For the text-containing cell, return its midpoint in (X, Y) coordinate format. 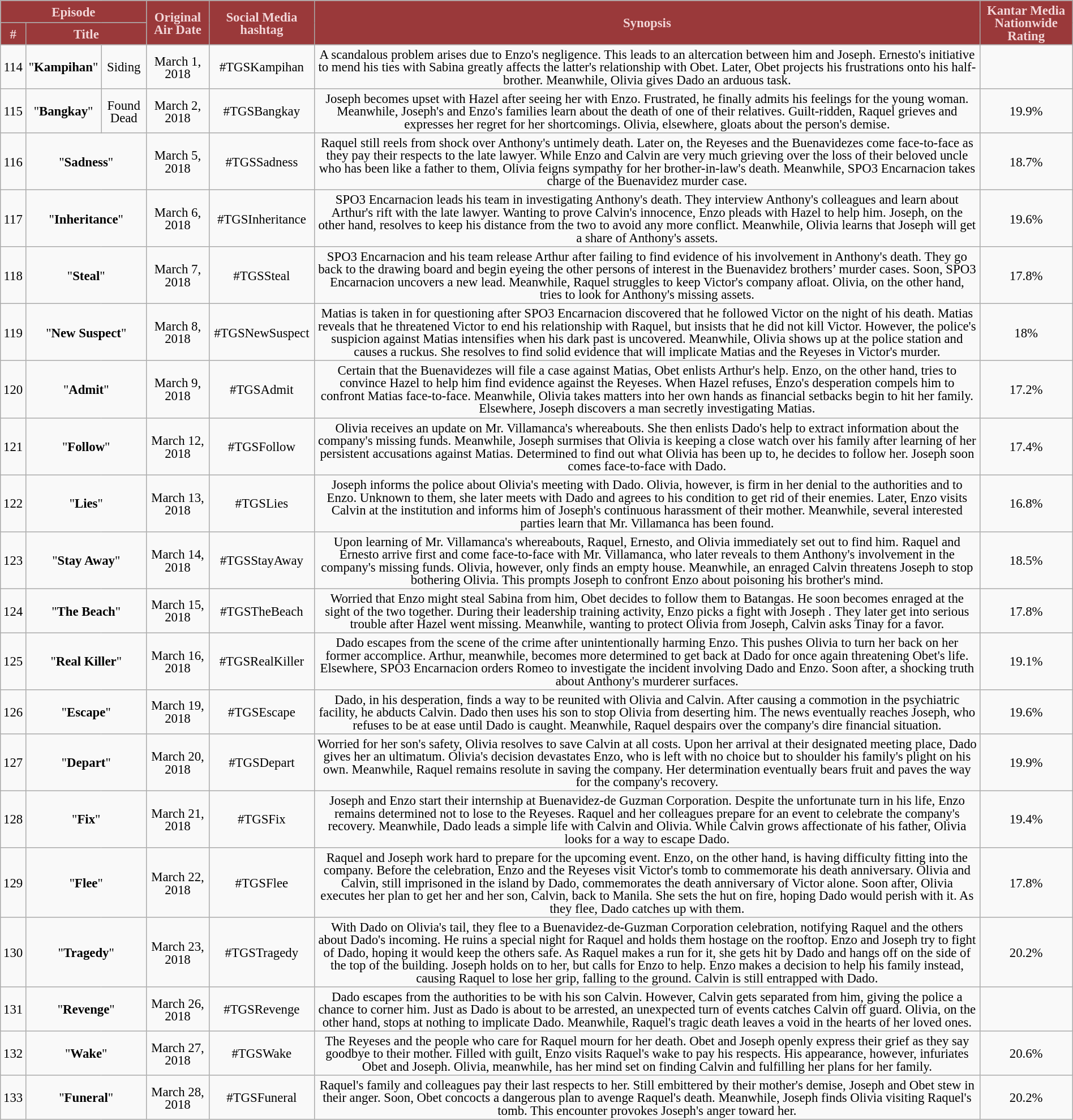
March 28, 2018 (178, 1097)
131 (14, 1009)
"Revenge" (86, 1009)
Siding (124, 67)
#TGSSteal (261, 275)
March 12, 2018 (178, 446)
132 (14, 1053)
March 8, 2018 (178, 333)
117 (14, 218)
Found Dead (124, 111)
March 5, 2018 (178, 162)
March 15, 2018 (178, 611)
"Wake" (86, 1053)
"Flee" (86, 883)
119 (14, 333)
123 (14, 560)
17.4% (1026, 446)
"Sadness" (86, 162)
#TGSNewSuspect (261, 333)
127 (14, 763)
March 20, 2018 (178, 763)
20.6% (1026, 1053)
120 (14, 389)
125 (14, 661)
"Real Killer" (86, 661)
19.4% (1026, 819)
"Inheritance" (86, 218)
121 (14, 446)
#TGSRealKiller (261, 661)
126 (14, 712)
March 7, 2018 (178, 275)
#TGSTragedy (261, 952)
Title (86, 34)
#TGSAdmit (261, 389)
March 6, 2018 (178, 218)
#TGSFuneral (261, 1097)
#TGSSadness (261, 162)
#TGSEscape (261, 712)
124 (14, 611)
"Bangkay" (63, 111)
# (14, 34)
#TGSFix (261, 819)
March 13, 2018 (178, 504)
"Depart" (86, 763)
115 (14, 111)
"Steal" (86, 275)
March 1, 2018 (178, 67)
18.5% (1026, 560)
19.1% (1026, 661)
"Tragedy" (86, 952)
March 22, 2018 (178, 883)
114 (14, 67)
March 16, 2018 (178, 661)
"Admit" (86, 389)
#TGSFollow (261, 446)
March 26, 2018 (178, 1009)
129 (14, 883)
#TGSTheBeach (261, 611)
133 (14, 1097)
March 2, 2018 (178, 111)
130 (14, 952)
March 21, 2018 (178, 819)
17.2% (1026, 389)
Original Air Date (178, 23)
March 23, 2018 (178, 952)
Synopsis (647, 23)
18% (1026, 333)
"New Suspect" (86, 333)
March 9, 2018 (178, 389)
March 19, 2018 (178, 712)
Kantar Media Nationwide Rating (1026, 23)
122 (14, 504)
18.7% (1026, 162)
March 14, 2018 (178, 560)
Episode (74, 11)
"Escape" (86, 712)
"Lies" (86, 504)
"Funeral" (86, 1097)
#TGSDepart (261, 763)
#TGSWake (261, 1053)
#TGSStayAway (261, 560)
#TGSLies (261, 504)
"Stay Away" (86, 560)
118 (14, 275)
"Fix" (86, 819)
128 (14, 819)
Social Media hashtag (261, 23)
"Kampihan" (63, 67)
"Follow" (86, 446)
March 27, 2018 (178, 1053)
#TGSRevenge (261, 1009)
116 (14, 162)
#TGSKampihan (261, 67)
16.8% (1026, 504)
#TGSFlee (261, 883)
#TGSInheritance (261, 218)
"The Beach" (86, 611)
#TGSBangkay (261, 111)
